Locate the cell with the specified text and output its [X, Y] center coordinate. 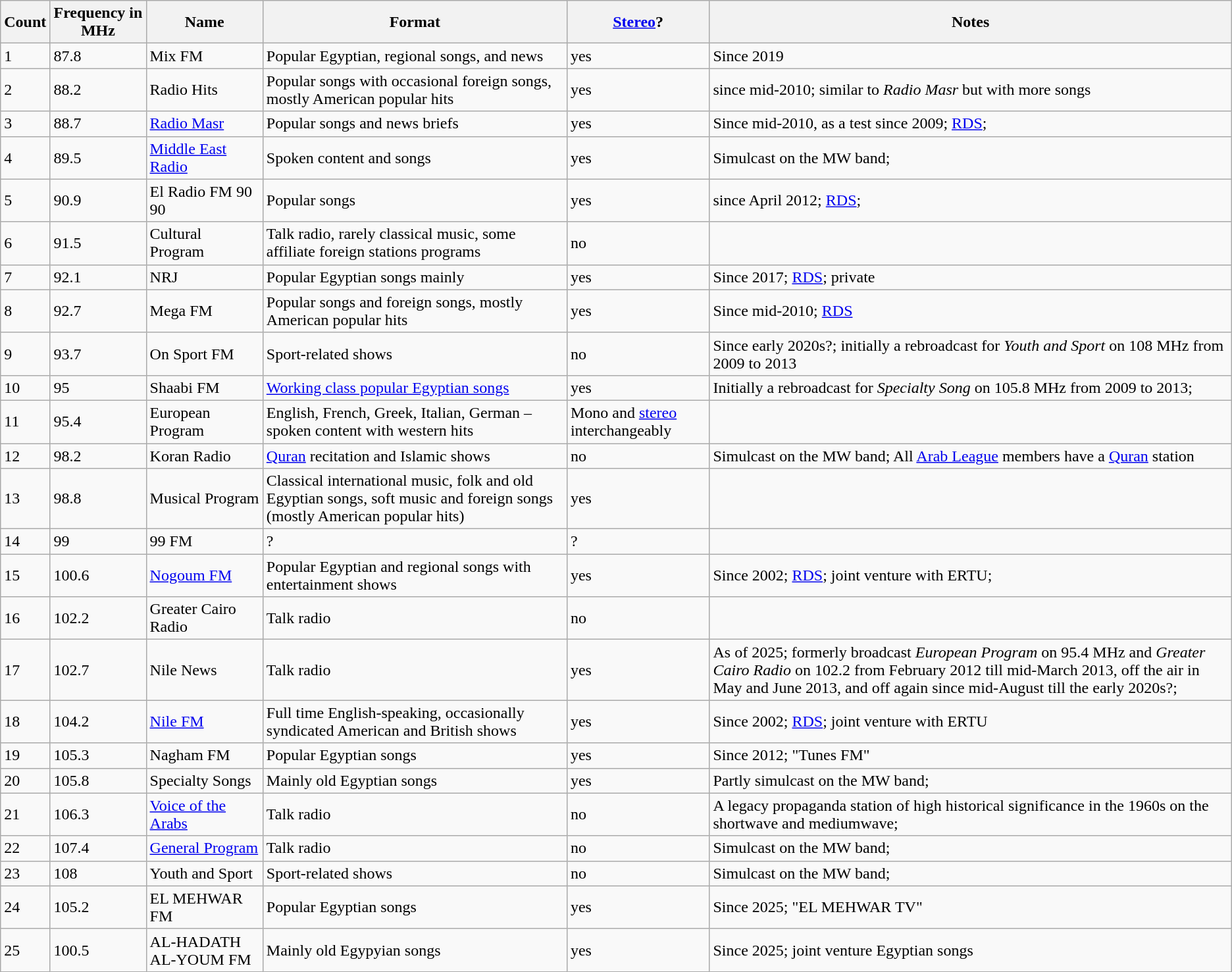
21 [25, 815]
Popular songs with occasional foreign songs, mostly American popular hits [415, 90]
95 [98, 388]
Nile News [204, 670]
Koran Radio [204, 456]
Radio Hits [204, 90]
93.7 [98, 354]
108 [98, 873]
Popular songs and news briefs [415, 124]
91.5 [98, 243]
9 [25, 354]
Full time English-speaking, occasionally syndicated American and British shows [415, 721]
AL-HADATH AL-YOUM FM [204, 950]
92.7 [98, 311]
5 [25, 200]
102.2 [98, 619]
12 [25, 456]
Popular Egyptian and regional songs with entertainment shows [415, 575]
Simulcast on the MW band; All Arab League members have a Quran station [970, 456]
Shaabi FM [204, 388]
El Radio FM 90 90 [204, 200]
Partly simulcast on the MW band; [970, 780]
Initially a rebroadcast for Specialty Song on 105.8 MHz from 2009 to 2013; [970, 388]
since April 2012; RDS; [970, 200]
Since mid-2010, as a test since 2009; RDS; [970, 124]
19 [25, 755]
20 [25, 780]
Since 2019 [970, 56]
Name [204, 22]
89.5 [98, 158]
100.5 [98, 950]
Nogoum FM [204, 575]
Stereo? [638, 22]
Musical Program [204, 499]
4 [25, 158]
Specialty Songs [204, 780]
1 [25, 56]
14 [25, 542]
NRJ [204, 277]
Since 2002; RDS; joint venture with ERTU [970, 721]
13 [25, 499]
23 [25, 873]
Middle East Radio [204, 158]
90.9 [98, 200]
87.8 [98, 56]
Radio Masr [204, 124]
Mega FM [204, 311]
Popular Egyptian songs mainly [415, 277]
98.2 [98, 456]
6 [25, 243]
102.7 [98, 670]
Since 2012; "Tunes FM" [970, 755]
Voice of the Arabs [204, 815]
105.8 [98, 780]
Since early 2020s?; initially a rebroadcast for Youth and Sport on 108 MHz from 2009 to 2013 [970, 354]
107.4 [98, 848]
Nagham FM [204, 755]
Cultural Program [204, 243]
Quran recitation and Islamic shows [415, 456]
Since 2025; joint venture Egyptian songs [970, 950]
Spoken content and songs [415, 158]
Mainly old Egyptian songs [415, 780]
A legacy propaganda station of high historical significance in the 1960s on the shortwave and mediumwave; [970, 815]
Mainly old Egypyian songs [415, 950]
100.6 [98, 575]
104.2 [98, 721]
Since 2017; RDS; private [970, 277]
98.8 [98, 499]
General Program [204, 848]
Frequency in MHz [98, 22]
Classical international music, folk and old Egyptian songs, soft music and foreign songs (mostly American popular hits) [415, 499]
2 [25, 90]
Format [415, 22]
Working class popular Egyptian songs [415, 388]
99 FM [204, 542]
11 [25, 421]
Count [25, 22]
Since 2025; "EL MEHWAR TV" [970, 907]
10 [25, 388]
22 [25, 848]
105.3 [98, 755]
25 [25, 950]
95.4 [98, 421]
Mono and stereo interchangeably [638, 421]
On Sport FM [204, 354]
88.7 [98, 124]
8 [25, 311]
16 [25, 619]
English, French, Greek, Italian, German – spoken content with western hits [415, 421]
106.3 [98, 815]
99 [98, 542]
24 [25, 907]
18 [25, 721]
88.2 [98, 90]
7 [25, 277]
15 [25, 575]
92.1 [98, 277]
Since mid-2010; RDS [970, 311]
Popular songs [415, 200]
European Program [204, 421]
Popular songs and foreign songs, mostly American popular hits [415, 311]
Notes [970, 22]
Talk radio, rarely classical music, some affiliate foreign stations programs [415, 243]
17 [25, 670]
105.2 [98, 907]
Nile FM [204, 721]
Greater Cairo Radio [204, 619]
Popular Egyptian, regional songs, and news [415, 56]
since mid-2010; similar to Radio Masr but with more songs [970, 90]
Youth and Sport [204, 873]
Since 2002; RDS; joint venture with ERTU; [970, 575]
EL MEHWAR FM [204, 907]
3 [25, 124]
Mix FM [204, 56]
